For the text-containing cell, return its midpoint in (x, y) coordinate format. 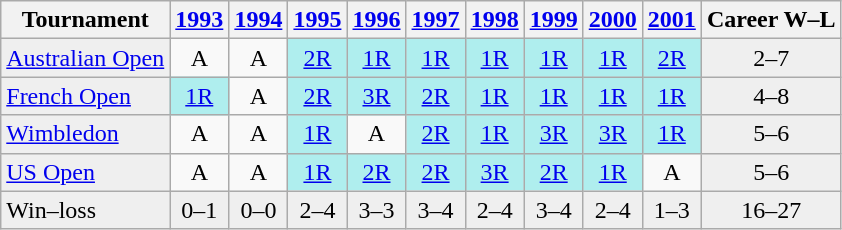
Career W–L (771, 20)
0–0 (258, 210)
French Open (86, 96)
2–7 (771, 58)
3–3 (376, 210)
1998 (494, 20)
1995 (318, 20)
1–3 (672, 210)
2000 (612, 20)
Australian Open (86, 58)
1999 (554, 20)
Win–loss (86, 210)
Tournament (86, 20)
Wimbledon (86, 134)
US Open (86, 172)
16–27 (771, 210)
1996 (376, 20)
0–1 (200, 210)
1997 (436, 20)
4–8 (771, 96)
1993 (200, 20)
1994 (258, 20)
2001 (672, 20)
